Determine the [X, Y] coordinate at the center of the cell enclosing the given text.  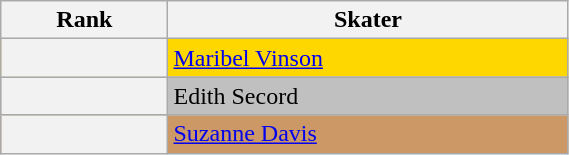
Rank [84, 20]
Maribel Vinson [368, 58]
Edith Secord [368, 96]
Suzanne Davis [368, 134]
Skater [368, 20]
